Provide the [x, y] coordinate of the cell's center where the given text is located.  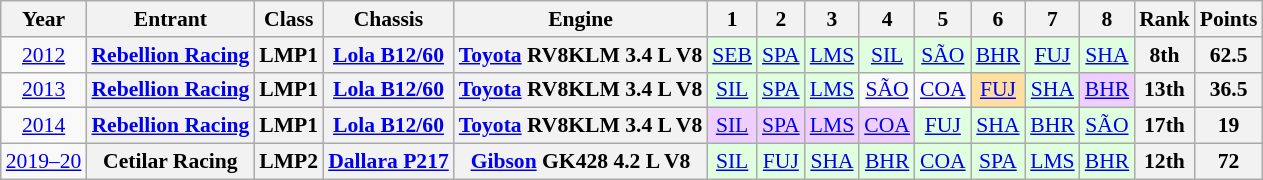
17th [1164, 126]
13th [1164, 90]
3 [832, 19]
2014 [44, 126]
4 [887, 19]
62.5 [1229, 55]
Entrant [170, 19]
Year [44, 19]
2019–20 [44, 162]
2 [781, 19]
Gibson GK428 4.2 L V8 [580, 162]
12th [1164, 162]
LMP2 [288, 162]
6 [998, 19]
72 [1229, 162]
Cetilar Racing [170, 162]
Engine [580, 19]
Class [288, 19]
36.5 [1229, 90]
7 [1052, 19]
Rank [1164, 19]
Dallara P217 [388, 162]
8 [1108, 19]
2012 [44, 55]
Points [1229, 19]
19 [1229, 126]
5 [943, 19]
8th [1164, 55]
2013 [44, 90]
1 [732, 19]
Chassis [388, 19]
SEB [732, 55]
